Provide the (X, Y) coordinate of the cell's center where the given text is located.  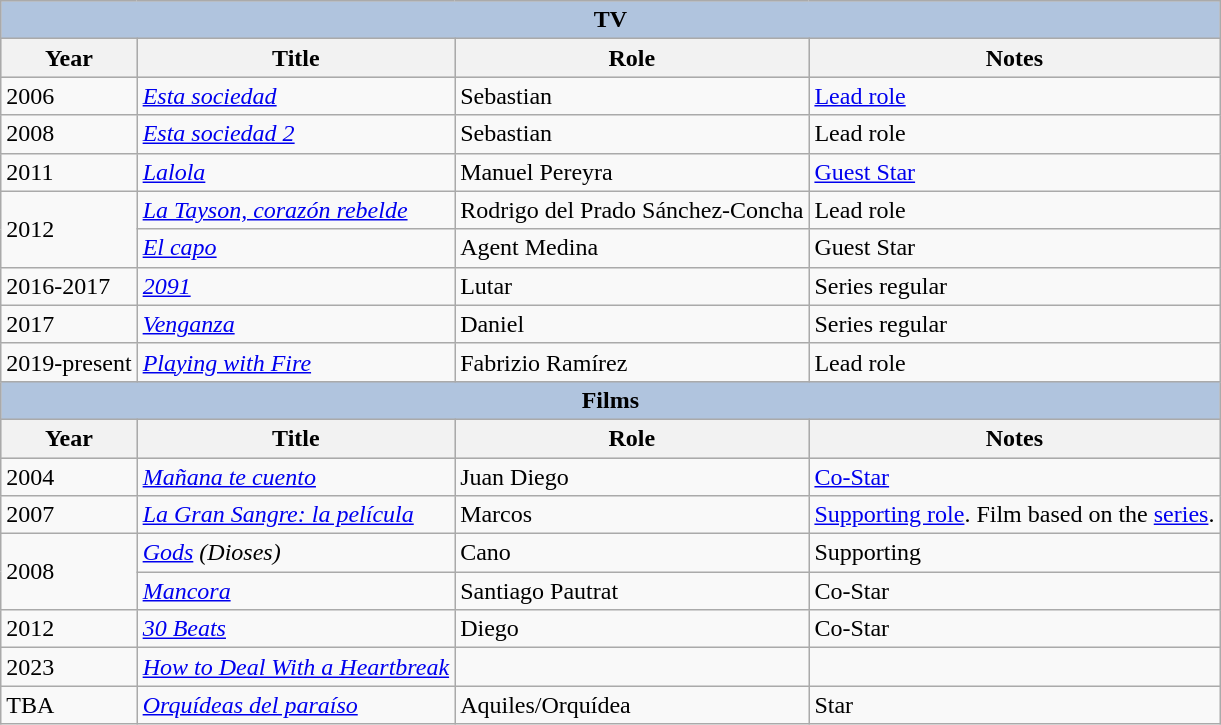
La Gran Sangre: la película (296, 515)
Daniel (632, 324)
Agent Medina (632, 248)
Marcos (632, 515)
Santiago Pautrat (632, 591)
TV (610, 20)
2016-2017 (69, 286)
Lalola (296, 172)
Lutar (632, 286)
How to Deal With a Heartbreak (296, 667)
2023 (69, 667)
Rodrigo del Prado Sánchez-Concha (632, 210)
30 Beats (296, 629)
Playing with Fire (296, 362)
2019-present (69, 362)
Films (610, 400)
Manuel Pereyra (632, 172)
Cano (632, 553)
Aquiles/Orquídea (632, 705)
Supporting (1014, 553)
Mancora (296, 591)
La Tayson, corazón rebelde (296, 210)
Esta sociedad (296, 96)
Orquídeas del paraíso (296, 705)
2007 (69, 515)
2017 (69, 324)
El capo (296, 248)
Esta sociedad 2 (296, 134)
Fabrizio Ramírez (632, 362)
Gods (Dioses) (296, 553)
2006 (69, 96)
2004 (69, 477)
Star (1014, 705)
2091 (296, 286)
Diego (632, 629)
Mañana te cuento (296, 477)
Supporting role. Film based on the series. (1014, 515)
TBA (69, 705)
Juan Diego (632, 477)
Venganza (296, 324)
2011 (69, 172)
